Return [X, Y] of the center of cell containing provided text 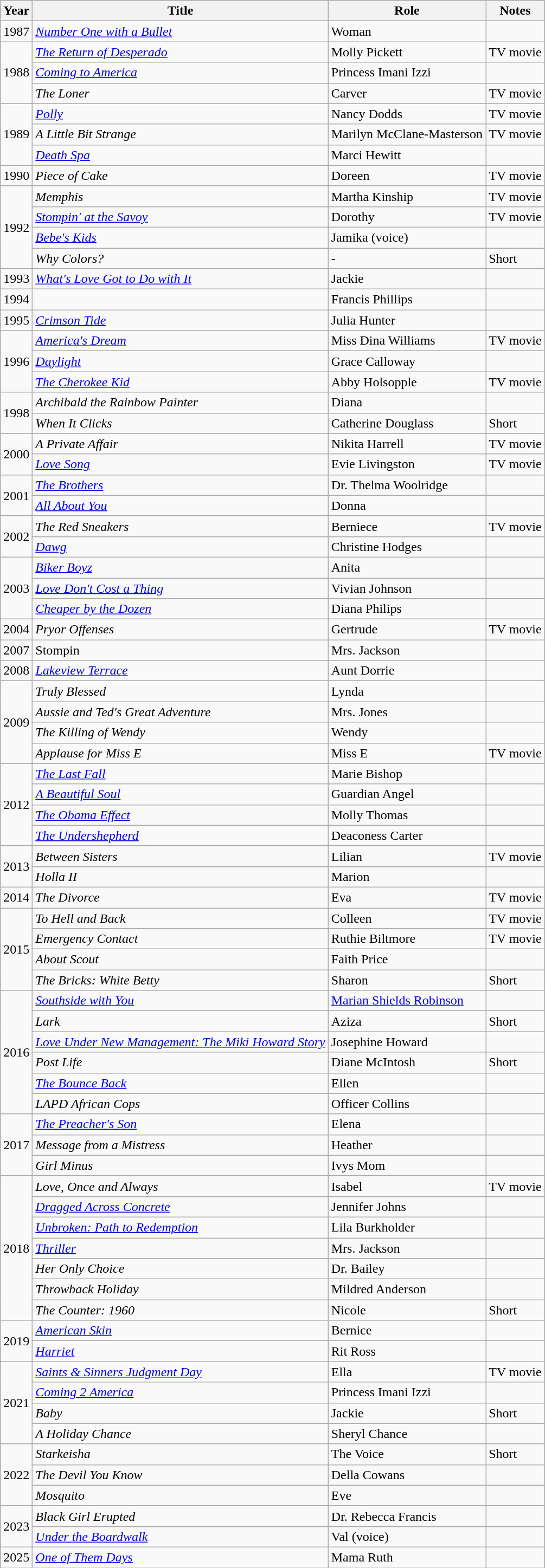
1993 [16, 279]
Starkeisha [180, 1454]
Lakeview Terrace [180, 671]
Lynda [407, 691]
Isabel [407, 1186]
Nicole [407, 1310]
Message from a Mistress [180, 1145]
Miss E [407, 753]
Southside with You [180, 1001]
Ivys Mom [407, 1165]
Francis Phillips [407, 300]
2004 [16, 630]
Coming to America [180, 73]
The Bounce Back [180, 1083]
Girl Minus [180, 1165]
2009 [16, 722]
The Killing of Wendy [180, 733]
Archibald the Rainbow Painter [180, 403]
Catherine Douglass [407, 423]
2015 [16, 949]
The Voice [407, 1454]
The Cherokee Kid [180, 382]
Post Life [180, 1062]
LAPD African Cops [180, 1104]
Polly [180, 114]
Ruthie Biltmore [407, 939]
Carver [407, 93]
Year [16, 11]
Deaconess Carter [407, 835]
Marian Shields Robinson [407, 1001]
2001 [16, 495]
What's Love Got to Do with It [180, 279]
Marilyn McClane-Masterson [407, 134]
2016 [16, 1052]
Bebe's Kids [180, 237]
The Red Sneakers [180, 526]
The Bricks: White Betty [180, 980]
Aussie and Ted's Great Adventure [180, 712]
Daylight [180, 361]
The Undershepherd [180, 835]
Jennifer Johns [407, 1207]
Anita [407, 567]
Elena [407, 1124]
Molly Thomas [407, 815]
Guardian Angel [407, 794]
2013 [16, 866]
Marie Bishop [407, 774]
Gertrude [407, 630]
Mama Ruth [407, 1557]
Black Girl Erupted [180, 1516]
Title [180, 11]
The Counter: 1960 [180, 1310]
Mrs. Jones [407, 712]
Her Only Choice [180, 1269]
Love Song [180, 464]
2012 [16, 805]
Molly Pickett [407, 52]
Wendy [407, 733]
Biker Boyz [180, 567]
- [407, 258]
2017 [16, 1145]
Between Sisters [180, 856]
Christine Hodges [407, 547]
Vivian Johnson [407, 588]
A Beautiful Soul [180, 794]
1995 [16, 320]
Val (voice) [407, 1537]
About Scout [180, 960]
1988 [16, 73]
Coming 2 America [180, 1392]
Doreen [407, 176]
2000 [16, 454]
Lila Burkholder [407, 1227]
Throwback Holiday [180, 1290]
Marci Hewitt [407, 155]
America's Dream [180, 341]
Miss Dina Williams [407, 341]
2002 [16, 536]
Marion [407, 877]
A Holiday Chance [180, 1434]
2025 [16, 1557]
Della Cowans [407, 1475]
The Brothers [180, 485]
Sheryl Chance [407, 1434]
To Hell and Back [180, 918]
2003 [16, 588]
1998 [16, 413]
Applause for Miss E [180, 753]
Dawg [180, 547]
2008 [16, 671]
Berniece [407, 526]
Colleen [407, 918]
Heather [407, 1145]
Diana Philips [407, 609]
Harriet [180, 1351]
The Preacher's Son [180, 1124]
Eva [407, 897]
Grace Calloway [407, 361]
Aziza [407, 1021]
1996 [16, 361]
Woman [407, 31]
2023 [16, 1526]
Eve [407, 1495]
1992 [16, 227]
Love Don't Cost a Thing [180, 588]
Thriller [180, 1248]
Number One with a Bullet [180, 31]
Diana [407, 403]
Dr. Bailey [407, 1269]
Sharon [407, 980]
The Divorce [180, 897]
Under the Boardwalk [180, 1537]
Rit Ross [407, 1351]
Ellen [407, 1083]
Pryor Offenses [180, 630]
Jamika (voice) [407, 237]
Role [407, 11]
When It Clicks [180, 423]
Memphis [180, 196]
Mosquito [180, 1495]
Love, Once and Always [180, 1186]
Martha Kinship [407, 196]
Aunt Dorrie [407, 671]
Mildred Anderson [407, 1290]
Lark [180, 1021]
The Return of Desperado [180, 52]
The Loner [180, 93]
1994 [16, 300]
Officer Collins [407, 1104]
Stompin' at the Savoy [180, 217]
Love Under New Management: The Miki Howard Story [180, 1042]
Cheaper by the Dozen [180, 609]
Stompin [180, 650]
Abby Holsopple [407, 382]
Notes [515, 11]
Piece of Cake [180, 176]
2018 [16, 1248]
One of Them Days [180, 1557]
Dorothy [407, 217]
Faith Price [407, 960]
Why Colors? [180, 258]
A Private Affair [180, 444]
A Little Bit Strange [180, 134]
Unbroken: Path to Redemption [180, 1227]
Dr. Thelma Woolridge [407, 485]
Lilian [407, 856]
Saints & Sinners Judgment Day [180, 1372]
2019 [16, 1341]
Diane McIntosh [407, 1062]
The Last Fall [180, 774]
Truly Blessed [180, 691]
Crimson Tide [180, 320]
Josephine Howard [407, 1042]
Dragged Across Concrete [180, 1207]
2007 [16, 650]
Dr. Rebecca Francis [407, 1516]
Holla II [180, 877]
The Devil You Know [180, 1475]
Bernice [407, 1331]
Baby [180, 1413]
The Obama Effect [180, 815]
Ella [407, 1372]
2022 [16, 1475]
Julia Hunter [407, 320]
Nikita Harrell [407, 444]
American Skin [180, 1331]
Nancy Dodds [407, 114]
Death Spa [180, 155]
1989 [16, 134]
1987 [16, 31]
2021 [16, 1403]
2014 [16, 897]
Evie Livingston [407, 464]
Emergency Contact [180, 939]
1990 [16, 176]
All About You [180, 506]
Donna [407, 506]
